For the text-containing cell, return its midpoint in (x, y) coordinate format. 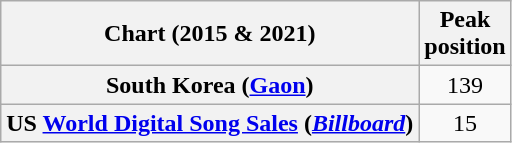
South Korea (Gaon) (210, 85)
US World Digital Song Sales (Billboard) (210, 123)
139 (465, 85)
Chart (2015 & 2021) (210, 34)
15 (465, 123)
Peakposition (465, 34)
